Search for the cell housing the specified text and yield its (X, Y) center coordinate. 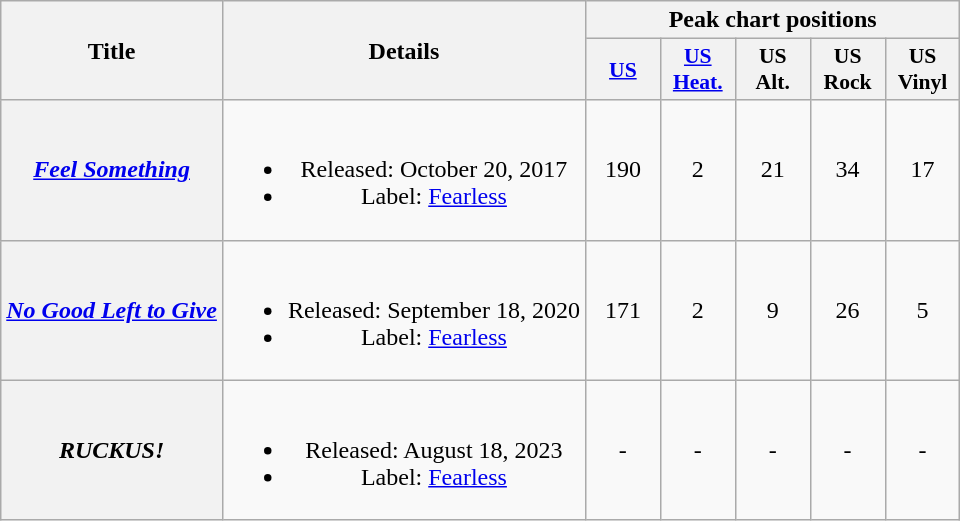
9 (772, 310)
No Good Left to Give (112, 310)
17 (922, 170)
Peak chart positions (772, 20)
USRock (848, 70)
US (622, 70)
26 (848, 310)
Released: September 18, 2020Label: Fearless (404, 310)
Title (112, 50)
USHeat. (698, 70)
5 (922, 310)
171 (622, 310)
190 (622, 170)
USVinyl (922, 70)
34 (848, 170)
Details (404, 50)
Released: August 18, 2023Label: Fearless (404, 450)
Released: October 20, 2017Label: Fearless (404, 170)
RUCKUS! (112, 450)
21 (772, 170)
Feel Something (112, 170)
USAlt. (772, 70)
